Provide the [x, y] coordinate of the cell's center where the given text is located.  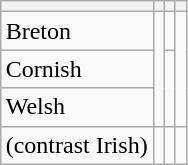
(contrast Irish) [76, 145]
Cornish [76, 69]
Breton [76, 31]
Welsh [76, 107]
